Detect which cell encompasses the target text, then output its [X, Y] center coordinate. 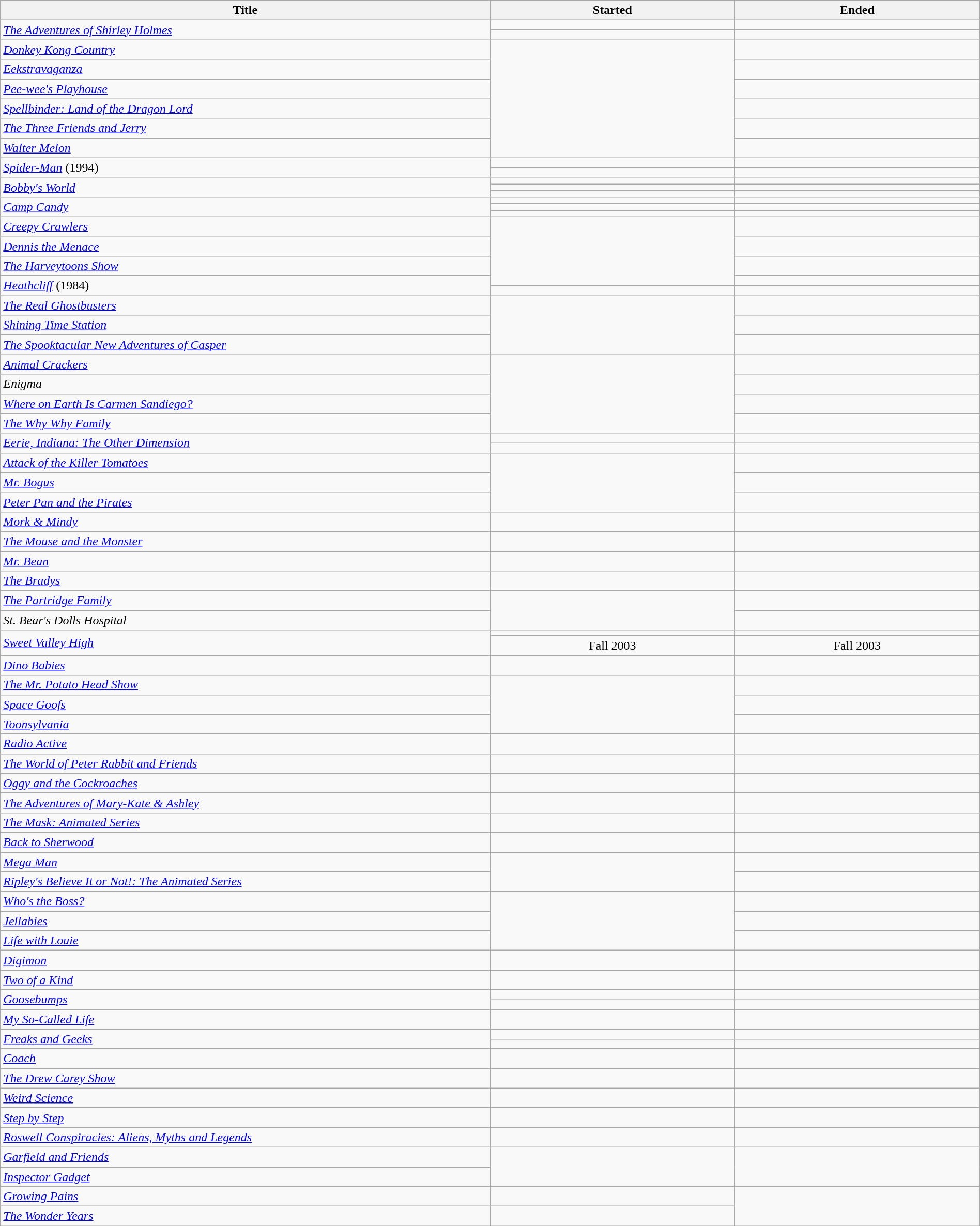
Shining Time Station [245, 325]
Mr. Bogus [245, 482]
Step by Step [245, 1117]
Goosebumps [245, 1000]
Life with Louie [245, 941]
Toonsylvania [245, 724]
Growing Pains [245, 1197]
Mr. Bean [245, 561]
The Mask: Animated Series [245, 822]
Ended [857, 10]
Peter Pan and the Pirates [245, 502]
Walter Melon [245, 148]
Creepy Crawlers [245, 226]
Weird Science [245, 1098]
Heathcliff (1984) [245, 286]
Pee-wee's Playhouse [245, 89]
Donkey Kong Country [245, 50]
The Three Friends and Jerry [245, 128]
Garfield and Friends [245, 1157]
Space Goofs [245, 704]
Inspector Gadget [245, 1177]
Ripley's Believe It or Not!: The Animated Series [245, 882]
Dino Babies [245, 665]
The Adventures of Shirley Holmes [245, 30]
Eekstravaganza [245, 69]
The Wonder Years [245, 1216]
Mork & Mindy [245, 522]
Mega Man [245, 862]
Sweet Valley High [245, 643]
Attack of the Killer Tomatoes [245, 463]
My So-Called Life [245, 1019]
The Adventures of Mary-Kate & Ashley [245, 803]
Jellabies [245, 921]
Bobby's World [245, 187]
Enigma [245, 384]
The Bradys [245, 581]
Digimon [245, 960]
The Spooktacular New Adventures of Casper [245, 345]
Dennis the Menace [245, 247]
Oggy and the Cockroaches [245, 783]
Spider-Man (1994) [245, 167]
Animal Crackers [245, 364]
Radio Active [245, 744]
The World of Peter Rabbit and Friends [245, 763]
Started [612, 10]
The Why Why Family [245, 423]
Where on Earth Is Carmen Sandiego? [245, 404]
Eerie, Indiana: The Other Dimension [245, 443]
Coach [245, 1059]
Who's the Boss? [245, 901]
The Mouse and the Monster [245, 541]
The Real Ghostbusters [245, 305]
The Harveytoons Show [245, 266]
The Drew Carey Show [245, 1078]
Spellbinder: Land of the Dragon Lord [245, 109]
Title [245, 10]
Two of a Kind [245, 980]
Back to Sherwood [245, 842]
The Partridge Family [245, 601]
Roswell Conspiracies: Aliens, Myths and Legends [245, 1137]
The Mr. Potato Head Show [245, 685]
Camp Candy [245, 207]
Freaks and Geeks [245, 1039]
St. Bear's Dolls Hospital [245, 620]
